Provide the (X, Y) coordinate of the cell's center where the given text is located.  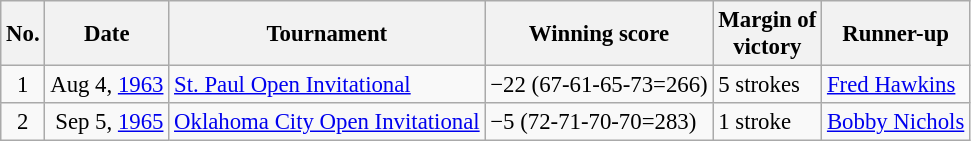
Bobby Nichols (896, 122)
Aug 4, 1963 (107, 85)
St. Paul Open Invitational (327, 85)
−22 (67-61-65-73=266) (599, 85)
Date (107, 34)
Runner-up (896, 34)
No. (23, 34)
Margin ofvictory (768, 34)
5 strokes (768, 85)
−5 (72-71-70-70=283) (599, 122)
Winning score (599, 34)
Fred Hawkins (896, 85)
Tournament (327, 34)
2 (23, 122)
Sep 5, 1965 (107, 122)
Oklahoma City Open Invitational (327, 122)
1 stroke (768, 122)
1 (23, 85)
